For the text-containing cell, return its midpoint in [X, Y] coordinate format. 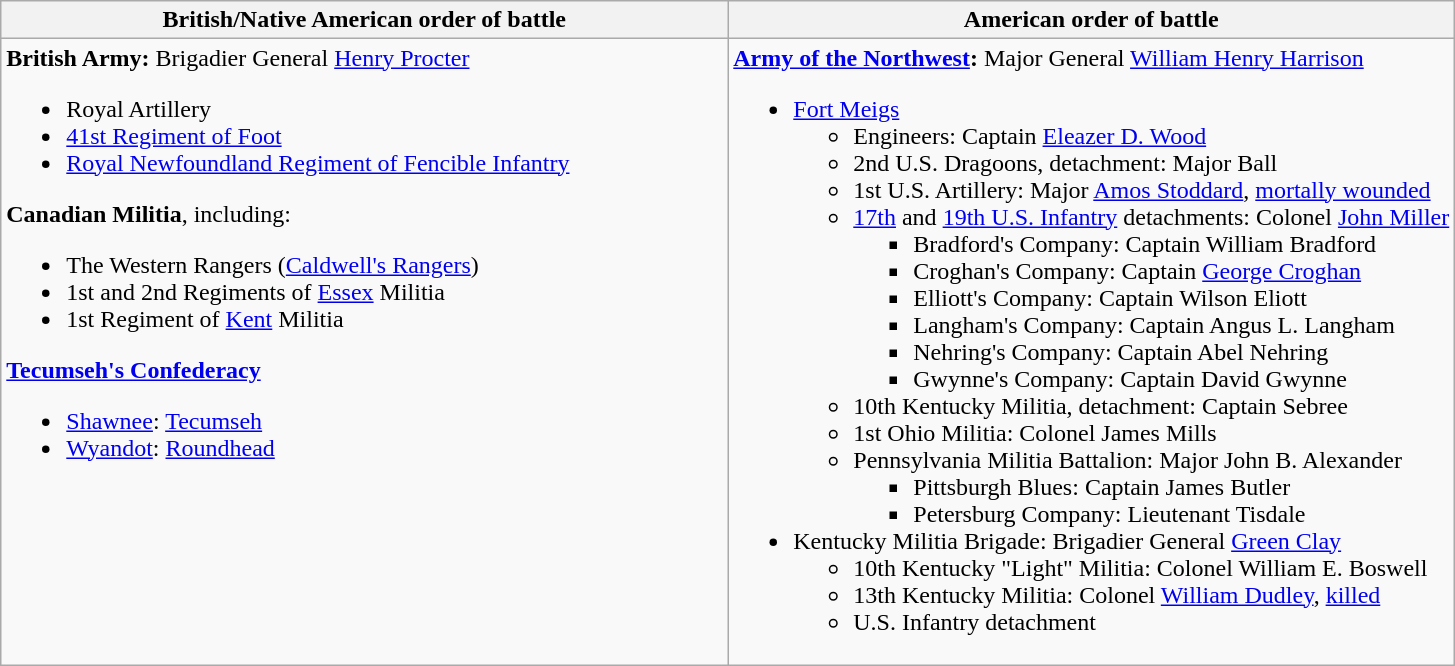
British/Native American order of battle [364, 20]
American order of battle [1092, 20]
